Return [x, y] of the center of cell containing provided text 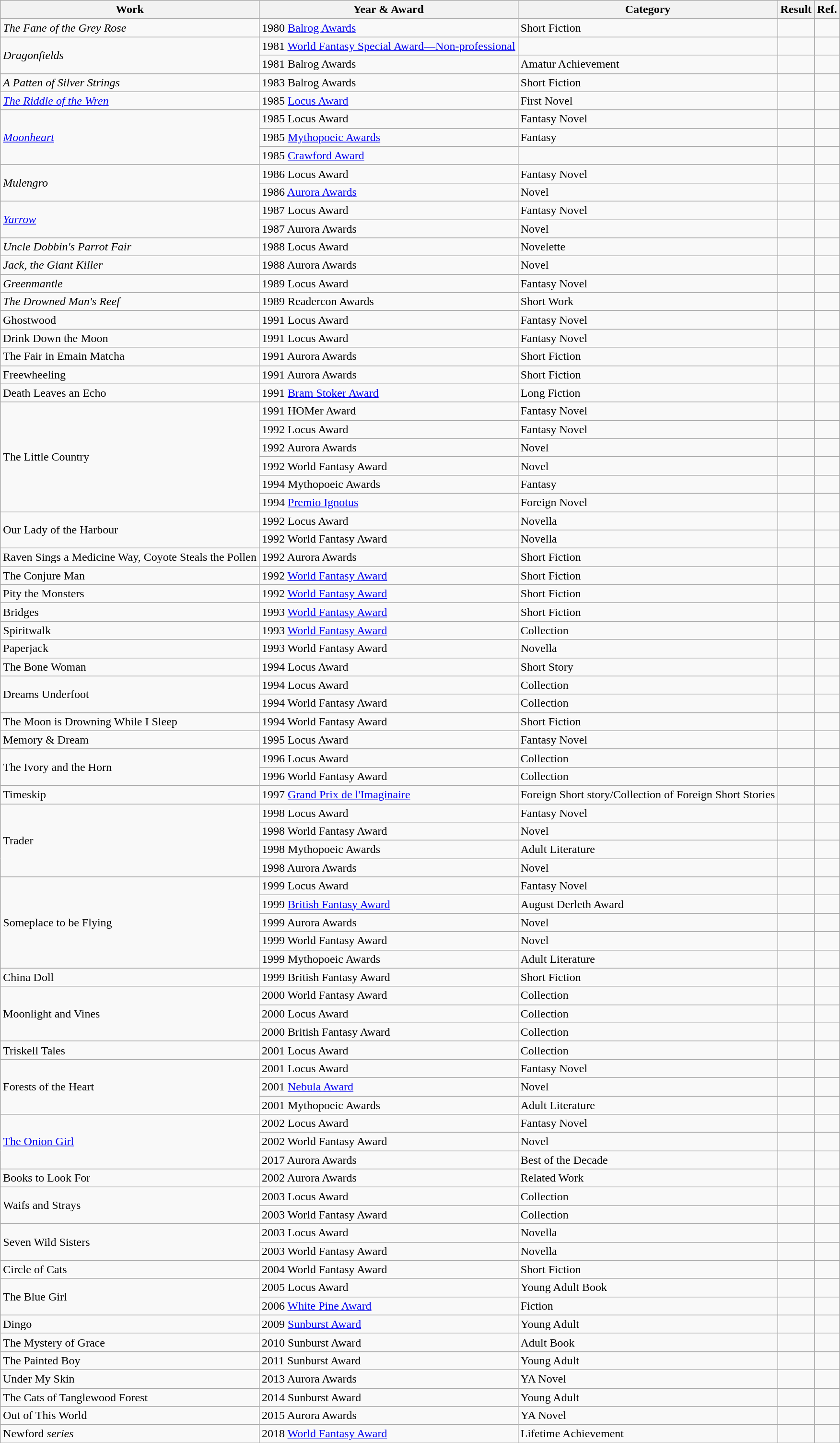
2002 World Fantasy Award [388, 1142]
1996 World Fantasy Award [388, 776]
The Mystery of Grace [130, 1342]
2009 Sunburst Award [388, 1324]
Best of the Decade [648, 1160]
Death Leaves an Echo [130, 393]
Lifetime Achievement [648, 1434]
The Painted Boy [130, 1360]
2014 Sunburst Award [388, 1397]
Dreams Underfoot [130, 694]
Category [648, 10]
Our Lady of the Harbour [130, 530]
2017 Aurora Awards [388, 1160]
1999 Locus Award [388, 886]
The Moon is Drowning While I Sleep [130, 721]
1985 Crawford Award [388, 155]
Timeskip [130, 794]
Books to Look For [130, 1178]
Memory & Dream [130, 740]
Raven Sings a Medicine Way, Coyote Steals the Pollen [130, 557]
1997 Grand Prix de l'Imaginaire [388, 794]
2006 White Pine Award [388, 1306]
Freewheeling [130, 375]
Uncle Dobbin's Parrot Fair [130, 247]
Mulengro [130, 183]
1991 HOMer Award [388, 411]
1988 Locus Award [388, 247]
Bridges [130, 612]
The Onion Girl [130, 1142]
Year & Award [388, 10]
1986 Aurora Awards [388, 192]
Out of This World [130, 1416]
2001 Mythopoeic Awards [388, 1105]
1998 Locus Award [388, 813]
Moonlight and Vines [130, 1014]
The Little Country [130, 457]
1980 Balrog Awards [388, 28]
1985 Mythopoeic Awards [388, 137]
2005 Locus Award [388, 1288]
2018 World Fantasy Award [388, 1434]
The Fair in Emain Matcha [130, 356]
1999 World Fantasy Award [388, 941]
Result [796, 10]
Ref. [827, 10]
Short Work [648, 302]
The Blue Girl [130, 1297]
Jack, the Giant Killer [130, 265]
The Ivory and the Horn [130, 767]
Circle of Cats [130, 1269]
China Doll [130, 977]
Dragonfields [130, 55]
1981 World Fantasy Special Award—Non-professional [388, 46]
Greenmantle [130, 284]
Adult Book [648, 1342]
1995 Locus Award [388, 740]
A Patten of Silver Strings [130, 83]
Trader [130, 840]
2013 Aurora Awards [388, 1379]
1994 Premio Ignotus [388, 502]
Related Work [648, 1178]
Forests of the Heart [130, 1087]
The Fane of the Grey Rose [130, 28]
Under My Skin [130, 1379]
Work [130, 10]
1989 Readercon Awards [388, 302]
2000 World Fantasy Award [388, 995]
2010 Sunburst Award [388, 1342]
1998 Aurora Awards [388, 868]
1998 World Fantasy Award [388, 831]
Short Story [648, 667]
1999 Aurora Awards [388, 923]
2001 Nebula Award [388, 1087]
1996 Locus Award [388, 758]
August Derleth Award [648, 904]
Ghostwood [130, 320]
Young Adult Book [648, 1288]
2000 British Fantasy Award [388, 1032]
The Cats of Tanglewood Forest [130, 1397]
Drink Down the Moon [130, 338]
Paperjack [130, 649]
Moonheart [130, 137]
The Riddle of the Wren [130, 101]
Long Fiction [648, 393]
Seven Wild Sisters [130, 1242]
2015 Aurora Awards [388, 1416]
Amatur Achievement [648, 64]
Dingo [130, 1324]
Yarrow [130, 219]
1989 Locus Award [388, 284]
1983 Balrog Awards [388, 83]
1994 Mythopoeic Awards [388, 484]
1999 Mythopoeic Awards [388, 959]
Waifs and Strays [130, 1206]
The Conjure Man [130, 576]
1986 Locus Award [388, 174]
2000 Locus Award [388, 1014]
1987 Aurora Awards [388, 229]
Foreign Novel [648, 502]
2011 Sunburst Award [388, 1360]
2002 Locus Award [388, 1124]
1987 Locus Award [388, 210]
Triskell Tales [130, 1050]
The Drowned Man's Reef [130, 302]
Spiritwalk [130, 630]
2004 World Fantasy Award [388, 1269]
Novelette [648, 247]
Pity the Monsters [130, 594]
2002 Aurora Awards [388, 1178]
Foreign Short story/Collection of Foreign Short Stories [648, 794]
Someplace to be Flying [130, 923]
Newford series [130, 1434]
1981 Balrog Awards [388, 64]
First Novel [648, 101]
Fiction [648, 1306]
1998 Mythopoeic Awards [388, 850]
The Bone Woman [130, 667]
1988 Aurora Awards [388, 265]
1991 Bram Stoker Award [388, 393]
